Locate the cell with the specified text and output its (X, Y) center coordinate. 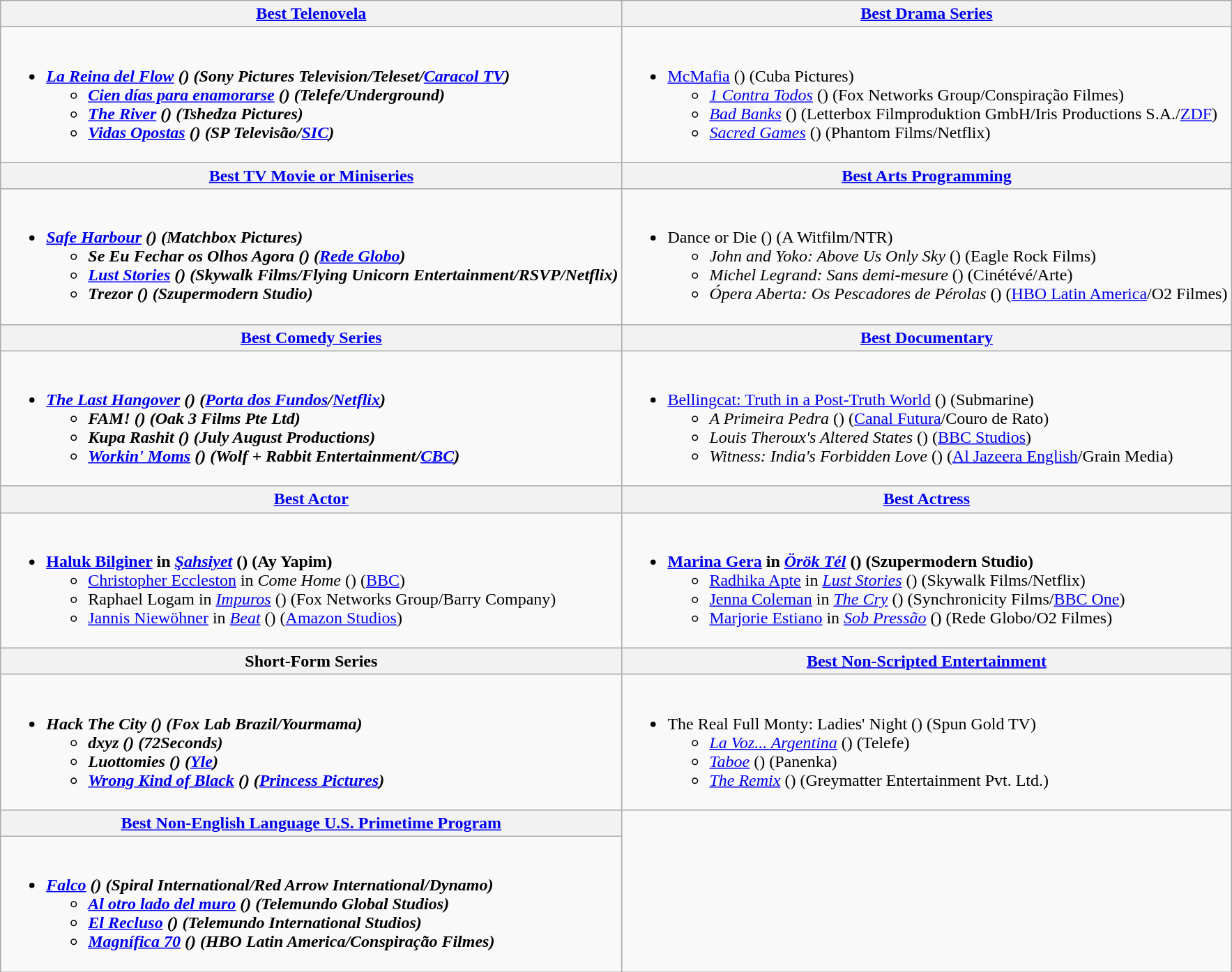
Best Non-Scripted Entertainment (927, 661)
Best Documentary (927, 337)
Hack The City () (Fox Lab Brazil/Yourmama)dxyz () (72Seconds)Luottomies () (Yle)Wrong Kind of Black () (Princess Pictures) (311, 742)
Best Actress (927, 499)
Best Telenovela (311, 14)
Best Arts Programming (927, 176)
Best Non-English Language U.S. Primetime Program (311, 823)
Best TV Movie or Miniseries (311, 176)
Best Drama Series (927, 14)
Best Comedy Series (311, 337)
Best Actor (311, 499)
Short-Form Series (311, 661)
